Determine the (x, y) coordinate at the center of the cell enclosing the given text.  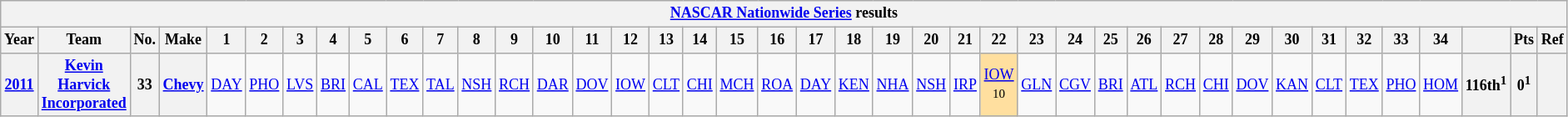
1 (226, 40)
29 (1252, 40)
KAN (1292, 84)
Chevy (183, 84)
15 (737, 40)
9 (515, 40)
Kevin Harvick Incorporated (83, 84)
30 (1292, 40)
2 (265, 40)
Pts (1524, 40)
10 (553, 40)
LVS (300, 84)
8 (476, 40)
Team (83, 40)
IOW (631, 84)
16 (778, 40)
Year (20, 40)
Make (183, 40)
KEN (854, 84)
19 (893, 40)
6 (405, 40)
Ref (1552, 40)
MCH (737, 84)
No. (145, 40)
IRP (966, 84)
IOW10 (999, 84)
13 (666, 40)
12 (631, 40)
20 (931, 40)
GLN (1037, 84)
4 (333, 40)
11 (592, 40)
TAL (441, 84)
34 (1441, 40)
27 (1181, 40)
DAR (553, 84)
14 (699, 40)
28 (1216, 40)
NHA (893, 84)
CGV (1076, 84)
01 (1524, 84)
2011 (20, 84)
3 (300, 40)
21 (966, 40)
24 (1076, 40)
7 (441, 40)
NASCAR Nationwide Series results (784, 13)
ATL (1144, 84)
116th1 (1486, 84)
32 (1364, 40)
31 (1329, 40)
23 (1037, 40)
HOM (1441, 84)
26 (1144, 40)
17 (815, 40)
22 (999, 40)
CAL (368, 84)
5 (368, 40)
18 (854, 40)
ROA (778, 84)
25 (1111, 40)
